Search for the cell housing the specified text and yield its (X, Y) center coordinate. 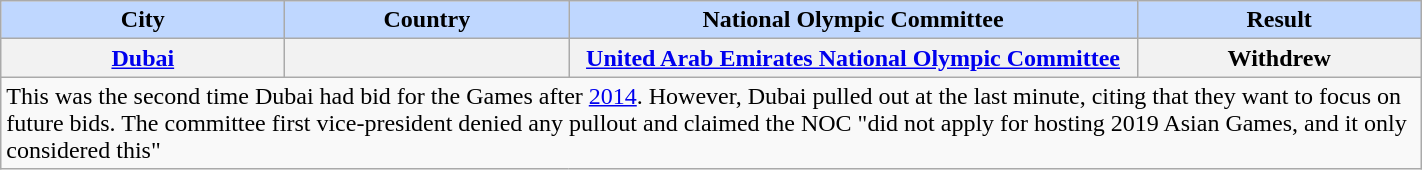
United Arab Emirates National Olympic Committee (853, 58)
City (143, 20)
Result (1279, 20)
Dubai (143, 58)
Country (427, 20)
Withdrew (1279, 58)
National Olympic Committee (853, 20)
